For the text-containing cell, return its midpoint in (X, Y) coordinate format. 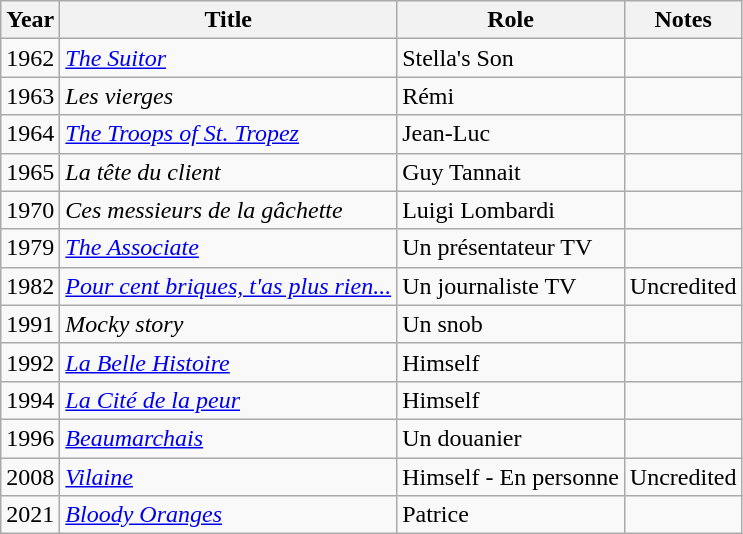
Beaumarchais (228, 438)
Himself - En personne (511, 477)
Les vierges (228, 96)
1979 (30, 248)
1992 (30, 362)
1991 (30, 324)
Vilaine (228, 477)
Year (30, 20)
1996 (30, 438)
Pour cent briques, t'as plus rien... (228, 286)
Bloody Oranges (228, 515)
Role (511, 20)
1982 (30, 286)
1962 (30, 58)
The Troops of St. Tropez (228, 134)
Notes (683, 20)
Luigi Lombardi (511, 210)
The Suitor (228, 58)
1994 (30, 400)
Un snob (511, 324)
La tête du client (228, 172)
Jean-Luc (511, 134)
The Associate (228, 248)
Rémi (511, 96)
2008 (30, 477)
Patrice (511, 515)
Guy Tannait (511, 172)
1970 (30, 210)
2021 (30, 515)
Mocky story (228, 324)
Title (228, 20)
1965 (30, 172)
Ces messieurs de la gâchette (228, 210)
La Cité de la peur (228, 400)
Stella's Son (511, 58)
1963 (30, 96)
Un douanier (511, 438)
Un journaliste TV (511, 286)
Un présentateur TV (511, 248)
1964 (30, 134)
La Belle Histoire (228, 362)
